Extract the (x, y) coordinate from the center of the cell holding the provided text.  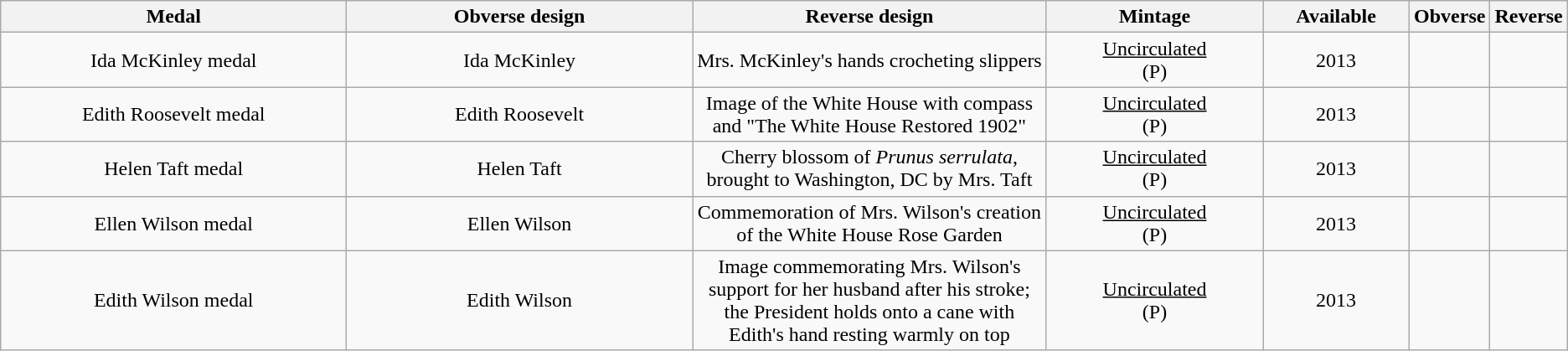
Helen Taft medal (174, 169)
Obverse (1450, 17)
Mrs. McKinley's hands crocheting slippers (869, 60)
Ida McKinley (519, 60)
Ellen Wilson medal (174, 223)
Image commemorating Mrs. Wilson's support for her husband after his stroke; the President holds onto a cane with Edith's hand resting warmly on top (869, 300)
Ellen Wilson (519, 223)
Cherry blossom of Prunus serrulata, brought to Washington, DC by Mrs. Taft (869, 169)
Mintage (1154, 17)
Image of the White House with compass and "The White House Restored 1902" (869, 114)
Commemoration of Mrs. Wilson's creation of the White House Rose Garden (869, 223)
Medal (174, 17)
Edith Roosevelt medal (174, 114)
Ida McKinley medal (174, 60)
Edith Wilson medal (174, 300)
Obverse design (519, 17)
Edith Roosevelt (519, 114)
Helen Taft (519, 169)
Edith Wilson (519, 300)
Available (1337, 17)
Reverse (1529, 17)
Reverse design (869, 17)
